Search for the cell housing the specified text and yield its [x, y] center coordinate. 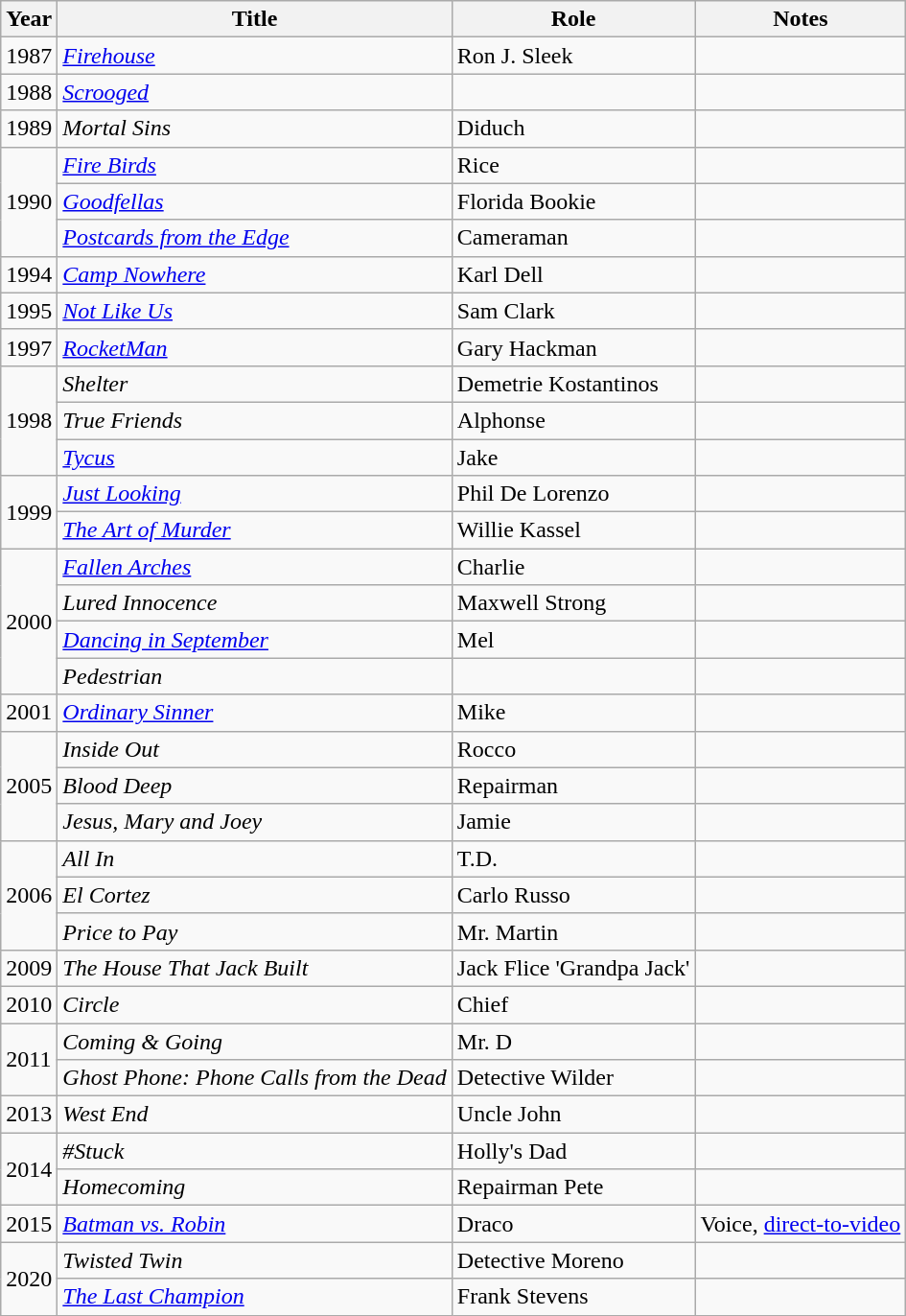
2000 [29, 622]
2013 [29, 1115]
Maxwell Strong [573, 603]
Chief [573, 1004]
Uncle John [573, 1115]
Shelter [255, 384]
Mel [573, 640]
Dancing in September [255, 640]
Willie Kassel [573, 530]
Repairman Pete [573, 1187]
Mr. D [573, 1041]
2014 [29, 1169]
RocketMan [255, 347]
Just Looking [255, 494]
1990 [29, 201]
Charlie [573, 567]
All In [255, 858]
Notes [801, 19]
Lured Innocence [255, 603]
Coming & Going [255, 1041]
1997 [29, 347]
Mortal Sins [255, 129]
1998 [29, 420]
Batman vs. Robin [255, 1224]
Draco [573, 1224]
Phil De Lorenzo [573, 494]
Detective Moreno [573, 1260]
1989 [29, 129]
West End [255, 1115]
Postcards from the Edge [255, 238]
2001 [29, 713]
Twisted Twin [255, 1260]
Tycus [255, 458]
1994 [29, 274]
Year [29, 19]
Jack Flice 'Grandpa Jack' [573, 968]
Voice, direct-to-video [801, 1224]
Role [573, 19]
Scrooged [255, 92]
Blood Deep [255, 786]
Diduch [573, 129]
Fallen Arches [255, 567]
Demetrie Kostantinos [573, 384]
Circle [255, 1004]
Carlo Russo [573, 895]
2015 [29, 1224]
Jamie [573, 822]
Alphonse [573, 420]
Jesus, Mary and Joey [255, 822]
Florida Bookie [573, 201]
1999 [29, 512]
2005 [29, 786]
True Friends [255, 420]
Frank Stevens [573, 1297]
Title [255, 19]
The House That Jack Built [255, 968]
The Last Champion [255, 1297]
2020 [29, 1279]
Karl Dell [573, 274]
Detective Wilder [573, 1078]
1995 [29, 311]
Rocco [573, 749]
Pedestrian [255, 676]
#Stuck [255, 1151]
Ghost Phone: Phone Calls from the Dead [255, 1078]
1987 [29, 56]
1988 [29, 92]
2011 [29, 1059]
Fire Birds [255, 165]
2010 [29, 1004]
Holly's Dad [573, 1151]
Jake [573, 458]
The Art of Murder [255, 530]
Price to Pay [255, 931]
Ron J. Sleek [573, 56]
Camp Nowhere [255, 274]
2006 [29, 895]
Not Like Us [255, 311]
Repairman [573, 786]
Homecoming [255, 1187]
Rice [573, 165]
Firehouse [255, 56]
Inside Out [255, 749]
Mike [573, 713]
Mr. Martin [573, 931]
Gary Hackman [573, 347]
El Cortez [255, 895]
Sam Clark [573, 311]
Goodfellas [255, 201]
Cameraman [573, 238]
2009 [29, 968]
T.D. [573, 858]
Ordinary Sinner [255, 713]
